For the text-containing cell, return its midpoint in (X, Y) coordinate format. 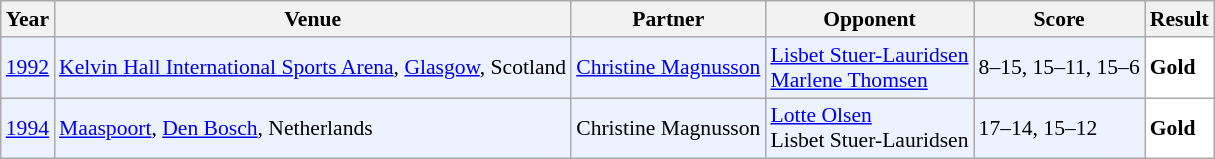
Score (1060, 19)
Kelvin Hall International Sports Arena, Glasgow, Scotland (312, 68)
Lisbet Stuer-Lauridsen Marlene Thomsen (869, 68)
Year (28, 19)
17–14, 15–12 (1060, 128)
1994 (28, 128)
Lotte Olsen Lisbet Stuer-Lauridsen (869, 128)
Opponent (869, 19)
1992 (28, 68)
Partner (668, 19)
Maaspoort, Den Bosch, Netherlands (312, 128)
Venue (312, 19)
8–15, 15–11, 15–6 (1060, 68)
Result (1180, 19)
